Return the (x, y) coordinate for the center point of the cell that contains the specified text.  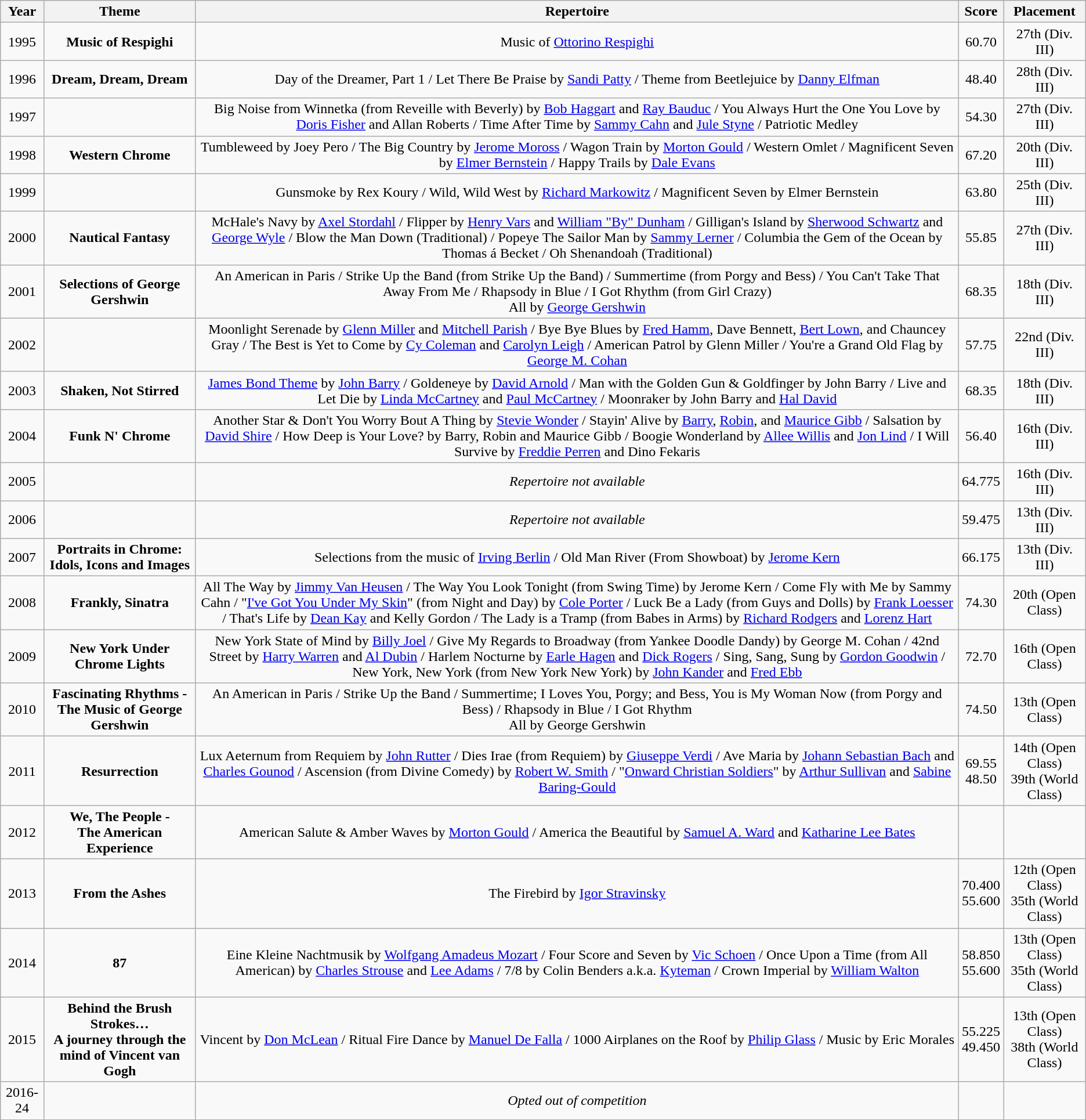
2004 (22, 436)
Dream, Dream, Dream (120, 79)
Music of Ottorino Respighi (577, 42)
Funk N' Chrome (120, 436)
Theme (120, 12)
The Firebird by Igor Stravinsky (577, 894)
Year (22, 12)
12th (Open Class)35th (World Class) (1045, 894)
Score (980, 12)
Frankly, Sinatra (120, 603)
13th (Open Class) (1045, 710)
57.75 (980, 345)
We, The People -The American Experience (120, 832)
1996 (22, 79)
2002 (22, 345)
Gunsmoke by Rex Koury / Wild, Wild West by Richard Markowitz / Magnificent Seven by Elmer Bernstein (577, 193)
2011 (22, 771)
2013 (22, 894)
1998 (22, 154)
Resurrection (120, 771)
48.40 (980, 79)
20th (Open Class) (1045, 603)
Music of Respighi (120, 42)
28th (Div. III) (1045, 79)
22nd (Div. III) (1045, 345)
2003 (22, 390)
58.85055.600 (980, 962)
54.30 (980, 117)
From the Ashes (120, 894)
74.50 (980, 710)
14th (Open Class)39th (World Class) (1045, 771)
59.475 (980, 519)
Selections from the music of Irving Berlin / Old Man River (From Showboat) by Jerome Kern (577, 557)
2005 (22, 482)
Fascinating Rhythms -The Music of George Gershwin (120, 710)
New York Under Chrome Lights (120, 656)
13th (Open Class)38th (World Class) (1045, 1039)
Nautical Fantasy (120, 238)
Western Chrome (120, 154)
2001 (22, 291)
16th (Open Class) (1045, 656)
2008 (22, 603)
64.775 (980, 482)
60.70 (980, 42)
56.40 (980, 436)
2000 (22, 238)
Vincent by Don McLean / Ritual Fire Dance by Manuel De Falla / 1000 Airplanes on the Roof by Philip Glass / Music by Eric Morales (577, 1039)
1997 (22, 117)
74.30 (980, 603)
2010 (22, 710)
2007 (22, 557)
63.80 (980, 193)
1999 (22, 193)
70.400 55.600 (980, 894)
55.85 (980, 238)
2009 (22, 656)
20th (Div. III) (1045, 154)
Day of the Dreamer, Part 1 / Let There Be Praise by Sandi Patty / Theme from Beetlejuice by Danny Elfman (577, 79)
Repertoire (577, 12)
87 (120, 962)
69.5548.50 (980, 771)
13th (Open Class)35th (World Class) (1045, 962)
2006 (22, 519)
Portraits in Chrome:Idols, Icons and Images (120, 557)
Opted out of competition (577, 1100)
72.70 (980, 656)
2016-24 (22, 1100)
Selections of George Gershwin (120, 291)
American Salute & Amber Waves by Morton Gould / America the Beautiful by Samuel A. Ward and Katharine Lee Bates (577, 832)
2014 (22, 962)
2012 (22, 832)
1995 (22, 42)
Shaken, Not Stirred (120, 390)
2015 (22, 1039)
66.175 (980, 557)
Behind the Brush Strokes… A journey through the mind of Vincent van Gogh (120, 1039)
Placement (1045, 12)
55.22549.450 (980, 1039)
67.20 (980, 154)
25th (Div. III) (1045, 193)
